Identify which cell holds the provided text, then report its [X, Y] central coordinate. 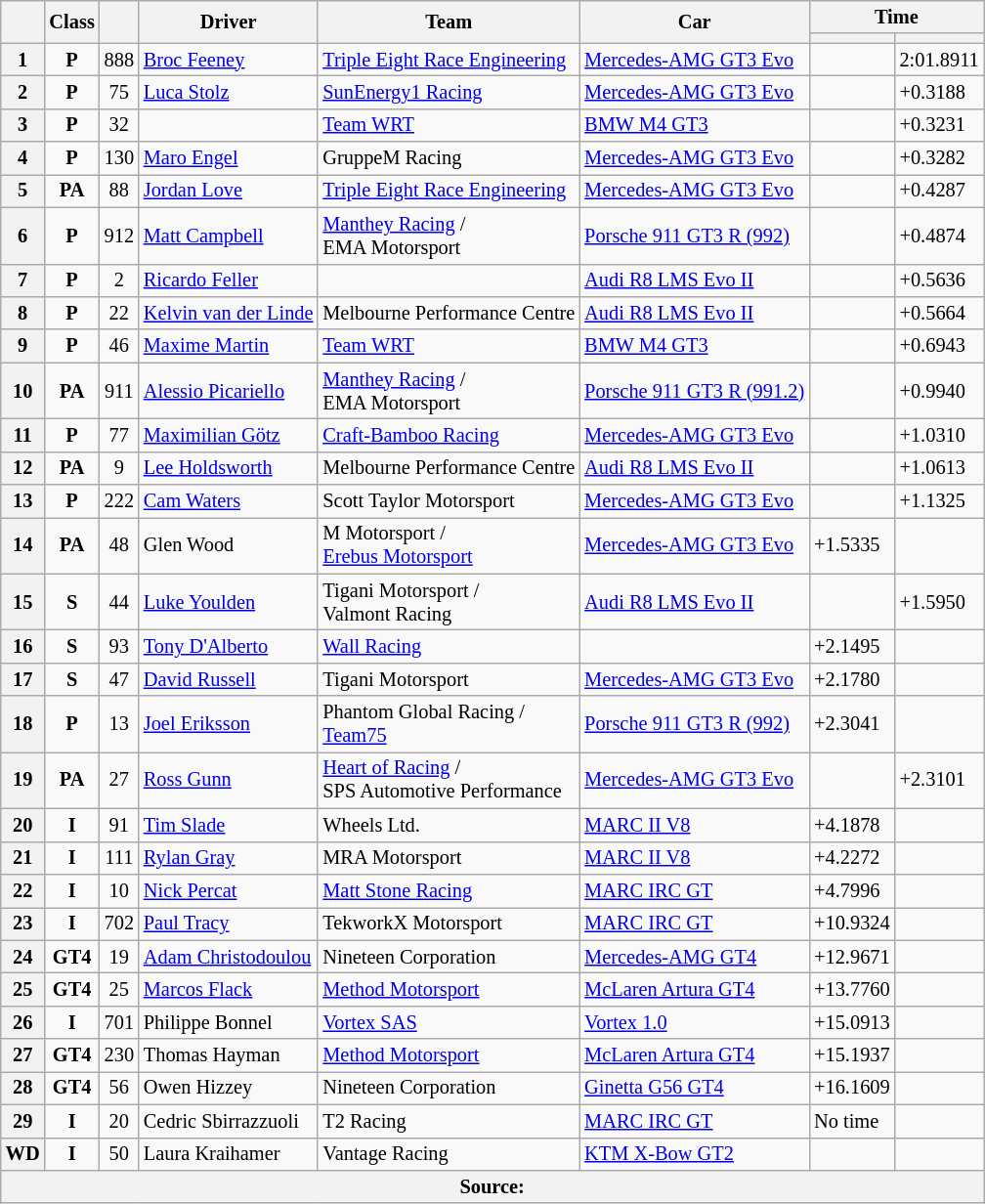
Joel Eriksson [229, 724]
T2 Racing [449, 1121]
47 [119, 679]
Tim Slade [229, 825]
Ginetta G56 GT4 [694, 1088]
29 [23, 1121]
+0.9940 [940, 391]
Matt Stone Racing [449, 890]
17 [23, 679]
Broc Feeney [229, 60]
+4.1878 [852, 825]
1 [23, 60]
Scott Taylor Motorsport [449, 501]
Maro Engel [229, 158]
Paul Tracy [229, 924]
Class [72, 21]
MRA Motorsport [449, 858]
Marcos Flack [229, 989]
Rylan Gray [229, 858]
+0.5636 [940, 280]
SunEnergy1 Racing [449, 92]
+1.0613 [940, 468]
+15.1937 [852, 1055]
26 [23, 1022]
Craft-Bamboo Racing [449, 435]
Vortex 1.0 [694, 1022]
Adam Christodoulou [229, 957]
+2.1495 [852, 646]
+0.3282 [940, 158]
Ross Gunn [229, 780]
91 [119, 825]
+0.6943 [940, 346]
48 [119, 545]
Maximilian Götz [229, 435]
Luca Stolz [229, 92]
Owen Hizzey [229, 1088]
Vortex SAS [449, 1022]
911 [119, 391]
+0.4874 [940, 236]
Cedric Sbirrazzuoli [229, 1121]
230 [119, 1055]
Luke Youlden [229, 602]
Alessio Picariello [229, 391]
Nick Percat [229, 890]
888 [119, 60]
23 [23, 924]
Jordan Love [229, 191]
Lee Holdsworth [229, 468]
+0.4287 [940, 191]
93 [119, 646]
Kelvin van der Linde [229, 313]
21 [23, 858]
12 [23, 468]
M Motorsport / Erebus Motorsport [449, 545]
8 [23, 313]
TekworkX Motorsport [449, 924]
Cam Waters [229, 501]
130 [119, 158]
Matt Campbell [229, 236]
Tony D'Alberto [229, 646]
15 [23, 602]
Maxime Martin [229, 346]
+4.2272 [852, 858]
Glen Wood [229, 545]
Source: [492, 1186]
GruppeM Racing [449, 158]
Vantage Racing [449, 1154]
28 [23, 1088]
+16.1609 [852, 1088]
No time [852, 1121]
Tigani Motorsport [449, 679]
+15.0913 [852, 1022]
+0.3188 [940, 92]
Philippe Bonnel [229, 1022]
24 [23, 957]
Porsche 911 GT3 R (991.2) [694, 391]
75 [119, 92]
+1.1325 [940, 501]
Wheels Ltd. [449, 825]
77 [119, 435]
701 [119, 1022]
14 [23, 545]
44 [119, 602]
46 [119, 346]
50 [119, 1154]
Thomas Hayman [229, 1055]
+2.1780 [852, 679]
702 [119, 924]
David Russell [229, 679]
Car [694, 21]
11 [23, 435]
+2.3101 [940, 780]
Team [449, 21]
5 [23, 191]
18 [23, 724]
32 [119, 125]
Time [896, 17]
+1.5335 [852, 545]
+12.9671 [852, 957]
+2.3041 [852, 724]
3 [23, 125]
Phantom Global Racing / Team75 [449, 724]
7 [23, 280]
4 [23, 158]
222 [119, 501]
+4.7996 [852, 890]
+0.5664 [940, 313]
6 [23, 236]
WD [23, 1154]
56 [119, 1088]
Tigani Motorsport / Valmont Racing [449, 602]
2:01.8911 [940, 60]
Ricardo Feller [229, 280]
Driver [229, 21]
Laura Kraihamer [229, 1154]
+1.0310 [940, 435]
Mercedes-AMG GT4 [694, 957]
16 [23, 646]
912 [119, 236]
+13.7760 [852, 989]
+0.3231 [940, 125]
+1.5950 [940, 602]
Heart of Racing / SPS Automotive Performance [449, 780]
KTM X-Bow GT2 [694, 1154]
111 [119, 858]
88 [119, 191]
Wall Racing [449, 646]
+10.9324 [852, 924]
